Extract the [x, y] coordinate from the center of the cell holding the provided text.  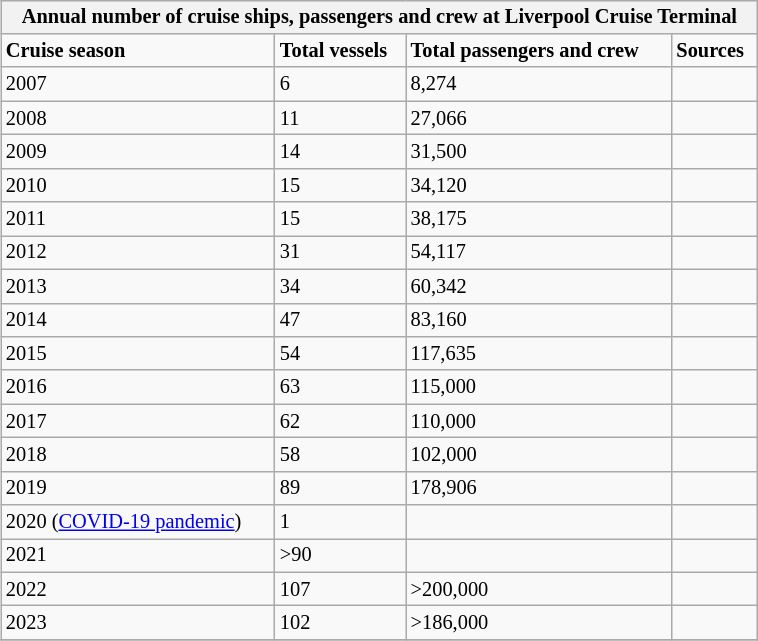
2008 [138, 118]
14 [340, 152]
2013 [138, 286]
11 [340, 118]
2022 [138, 589]
107 [340, 589]
31 [340, 253]
62 [340, 421]
83,160 [539, 320]
58 [340, 455]
2007 [138, 84]
2017 [138, 421]
Total passengers and crew [539, 51]
2020 (COVID-19 pandemic) [138, 522]
54 [340, 354]
54,117 [539, 253]
2009 [138, 152]
63 [340, 387]
47 [340, 320]
38,175 [539, 219]
102 [340, 623]
2015 [138, 354]
2011 [138, 219]
2012 [138, 253]
1 [340, 522]
Annual number of cruise ships, passengers and crew at Liverpool Cruise Terminal [380, 17]
2016 [138, 387]
8,274 [539, 84]
>186,000 [539, 623]
115,000 [539, 387]
2018 [138, 455]
34 [340, 286]
117,635 [539, 354]
178,906 [539, 488]
60,342 [539, 286]
2014 [138, 320]
31,500 [539, 152]
Sources [714, 51]
>90 [340, 556]
>200,000 [539, 589]
110,000 [539, 421]
2019 [138, 488]
Cruise season [138, 51]
89 [340, 488]
2023 [138, 623]
27,066 [539, 118]
2021 [138, 556]
34,120 [539, 185]
2010 [138, 185]
6 [340, 84]
102,000 [539, 455]
Total vessels [340, 51]
